Search for the cell housing the specified text and yield its (X, Y) center coordinate. 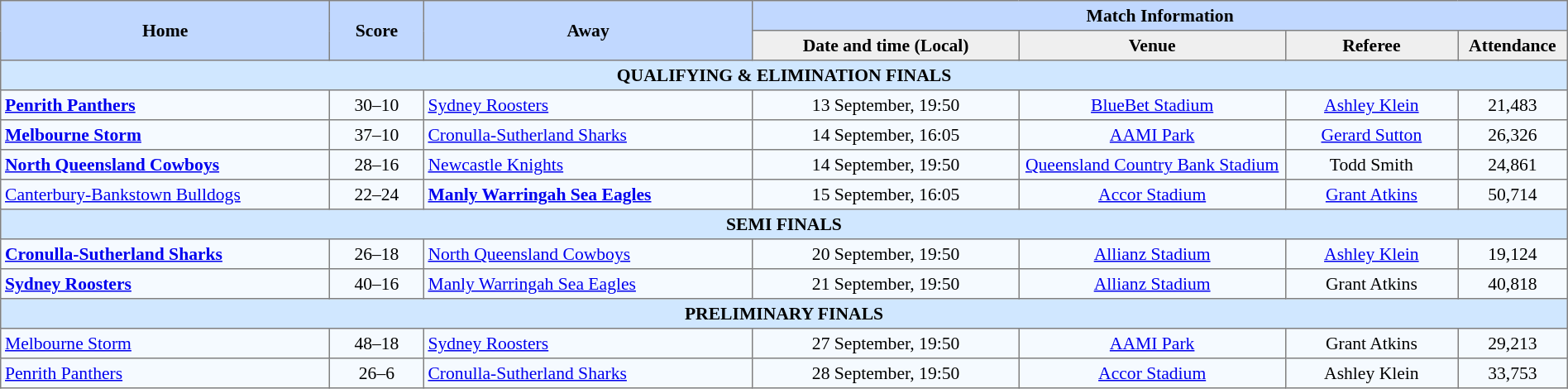
Canterbury-Bankstown Bulldogs (165, 194)
27 September, 19:50 (886, 343)
Queensland Country Bank Stadium (1152, 165)
22–24 (377, 194)
Attendance (1513, 46)
40–16 (377, 284)
BlueBet Stadium (1152, 105)
33,753 (1513, 373)
Newcastle Knights (588, 165)
SEMI FINALS (784, 224)
14 September, 19:50 (886, 165)
50,714 (1513, 194)
13 September, 19:50 (886, 105)
21,483 (1513, 105)
30–10 (377, 105)
14 September, 16:05 (886, 135)
29,213 (1513, 343)
24,861 (1513, 165)
Match Information (1159, 16)
Score (377, 31)
48–18 (377, 343)
26–6 (377, 373)
20 September, 19:50 (886, 254)
Away (588, 31)
26–18 (377, 254)
15 September, 16:05 (886, 194)
PRELIMINARY FINALS (784, 314)
19,124 (1513, 254)
40,818 (1513, 284)
Date and time (Local) (886, 46)
26,326 (1513, 135)
Home (165, 31)
QUALIFYING & ELIMINATION FINALS (784, 75)
Referee (1371, 46)
37–10 (377, 135)
28–16 (377, 165)
Gerard Sutton (1371, 135)
Venue (1152, 46)
28 September, 19:50 (886, 373)
21 September, 19:50 (886, 284)
Todd Smith (1371, 165)
